Find where the given text appears and provide that cell's center as (X, Y) coordinate. 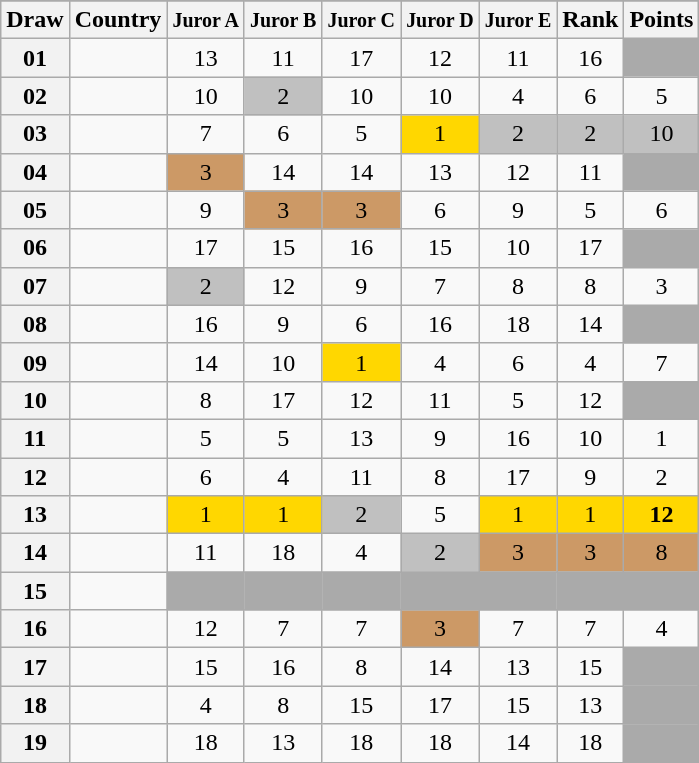
Rank (590, 20)
02 (35, 96)
19 (35, 743)
04 (35, 172)
08 (35, 324)
Juror A (206, 20)
Country (118, 20)
Draw (35, 20)
Points (662, 20)
Juror E (518, 20)
03 (35, 134)
05 (35, 210)
06 (35, 248)
09 (35, 362)
Juror B (283, 20)
Juror C (362, 20)
Juror D (440, 20)
07 (35, 286)
01 (35, 58)
